From the cell containing the given text, extract its center point as (x, y) coordinate. 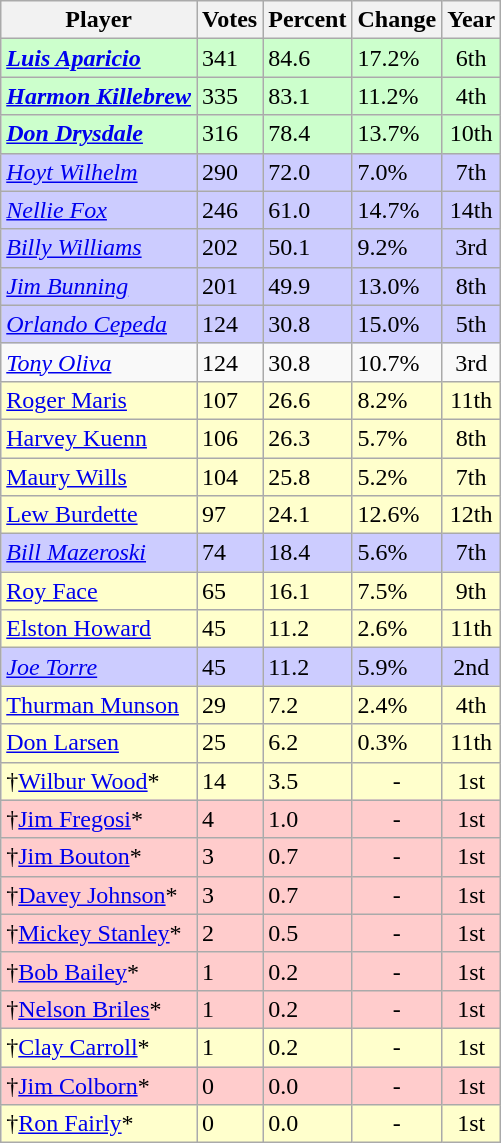
Lew Burdette (99, 515)
104 (229, 477)
74 (229, 553)
25 (229, 743)
107 (229, 400)
†Nelson Briles* (99, 1009)
12.6% (397, 515)
10.7% (397, 362)
24.1 (308, 515)
Roy Face (99, 591)
†Wilbur Wood* (99, 781)
Joe Torre (99, 667)
Luis Aparicio (99, 58)
26.3 (308, 438)
5.9% (397, 667)
7.5% (397, 591)
18.4 (308, 553)
78.4 (308, 134)
Player (99, 20)
2nd (472, 667)
50.1 (308, 248)
1.0 (308, 819)
9th (472, 591)
†Jim Bouton* (99, 857)
8.2% (397, 400)
Bill Mazeroski (99, 553)
Change (397, 20)
Hoyt Wilhelm (99, 172)
†Jim Colborn* (99, 1085)
6.2 (308, 743)
14 (229, 781)
11.2% (397, 96)
2.4% (397, 705)
Percent (308, 20)
29 (229, 705)
97 (229, 515)
5.6% (397, 553)
9.2% (397, 248)
335 (229, 96)
25.8 (308, 477)
16.1 (308, 591)
Orlando Cepeda (99, 324)
†Clay Carroll* (99, 1047)
Nellie Fox (99, 210)
Harmon Killebrew (99, 96)
201 (229, 286)
7.0% (397, 172)
106 (229, 438)
Year (472, 20)
12th (472, 515)
72.0 (308, 172)
Don Larsen (99, 743)
Roger Maris (99, 400)
Thurman Munson (99, 705)
61.0 (308, 210)
†Bob Bailey* (99, 971)
5.2% (397, 477)
2 (229, 933)
290 (229, 172)
65 (229, 591)
202 (229, 248)
2.6% (397, 629)
Tony Oliva (99, 362)
341 (229, 58)
83.1 (308, 96)
6th (472, 58)
13.7% (397, 134)
Jim Bunning (99, 286)
Harvey Kuenn (99, 438)
84.6 (308, 58)
3.5 (308, 781)
†Mickey Stanley* (99, 933)
Elston Howard (99, 629)
17.2% (397, 58)
0.3% (397, 743)
†Jim Fregosi* (99, 819)
Don Drysdale (99, 134)
5.7% (397, 438)
49.9 (308, 286)
15.0% (397, 324)
Votes (229, 20)
†Ron Fairly* (99, 1124)
14.7% (397, 210)
26.6 (308, 400)
5th (472, 324)
13.0% (397, 286)
316 (229, 134)
†Davey Johnson* (99, 895)
0.5 (308, 933)
Maury Wills (99, 477)
7.2 (308, 705)
10th (472, 134)
4 (229, 819)
246 (229, 210)
Billy Williams (99, 248)
14th (472, 210)
